For the text-containing cell, return its midpoint in (X, Y) coordinate format. 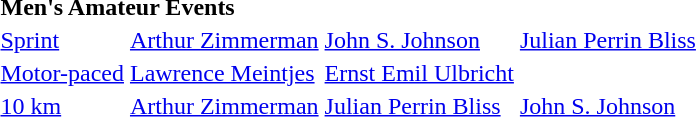
Ernst Emil Ulbricht (419, 73)
Arthur Zimmerman (224, 40)
John S. Johnson (419, 40)
Lawrence Meintjes (224, 73)
